From the cell containing the given text, extract its center point as [x, y] coordinate. 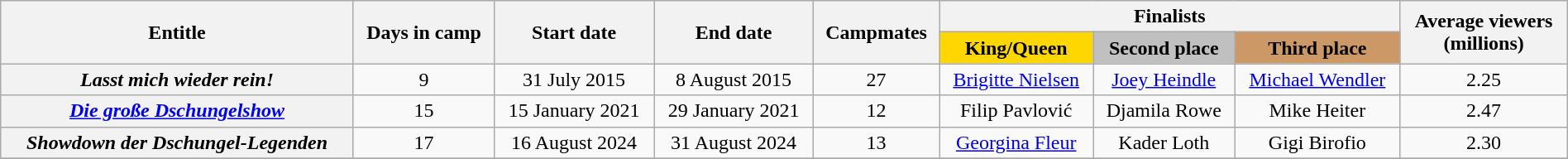
Brigitte Nielsen [1016, 79]
31 July 2015 [574, 79]
Days in camp [423, 32]
27 [877, 79]
15 January 2021 [574, 111]
Die große Dschungelshow [177, 111]
Campmates [877, 32]
16 August 2024 [574, 142]
Start date [574, 32]
2.47 [1484, 111]
15 [423, 111]
2.25 [1484, 79]
Djamila Rowe [1164, 111]
29 January 2021 [734, 111]
Georgina Fleur [1016, 142]
Lasst mich wieder rein! [177, 79]
9 [423, 79]
13 [877, 142]
King/Queen [1016, 48]
Mike Heiter [1317, 111]
12 [877, 111]
Third place [1317, 48]
End date [734, 32]
Finalists [1169, 17]
8 August 2015 [734, 79]
Entitle [177, 32]
Joey Heindle [1164, 79]
Showdown der Dschungel-Legenden [177, 142]
Michael Wendler [1317, 79]
31 August 2024 [734, 142]
Gigi Birofio [1317, 142]
17 [423, 142]
Filip Pavlović [1016, 111]
Average viewers(millions) [1484, 32]
Second place [1164, 48]
Kader Loth [1164, 142]
2.30 [1484, 142]
